Search for the cell housing the specified text and yield its (x, y) center coordinate. 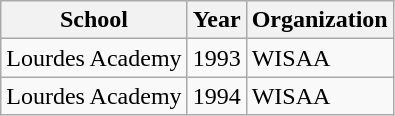
School (94, 20)
Organization (320, 20)
1994 (216, 96)
Year (216, 20)
1993 (216, 58)
